Provide the (x, y) coordinate of the cell's center where the given text is located.  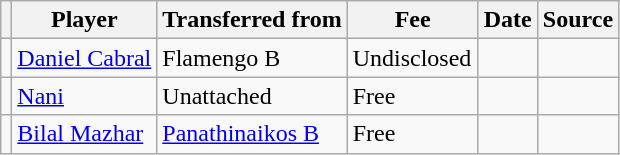
Fee (412, 20)
Player (84, 20)
Flamengo B (252, 58)
Transferred from (252, 20)
Source (578, 20)
Date (508, 20)
Panathinaikos B (252, 134)
Undisclosed (412, 58)
Nani (84, 96)
Unattached (252, 96)
Daniel Cabral (84, 58)
Bilal Mazhar (84, 134)
